Detect which cell encompasses the target text, then output its (X, Y) center coordinate. 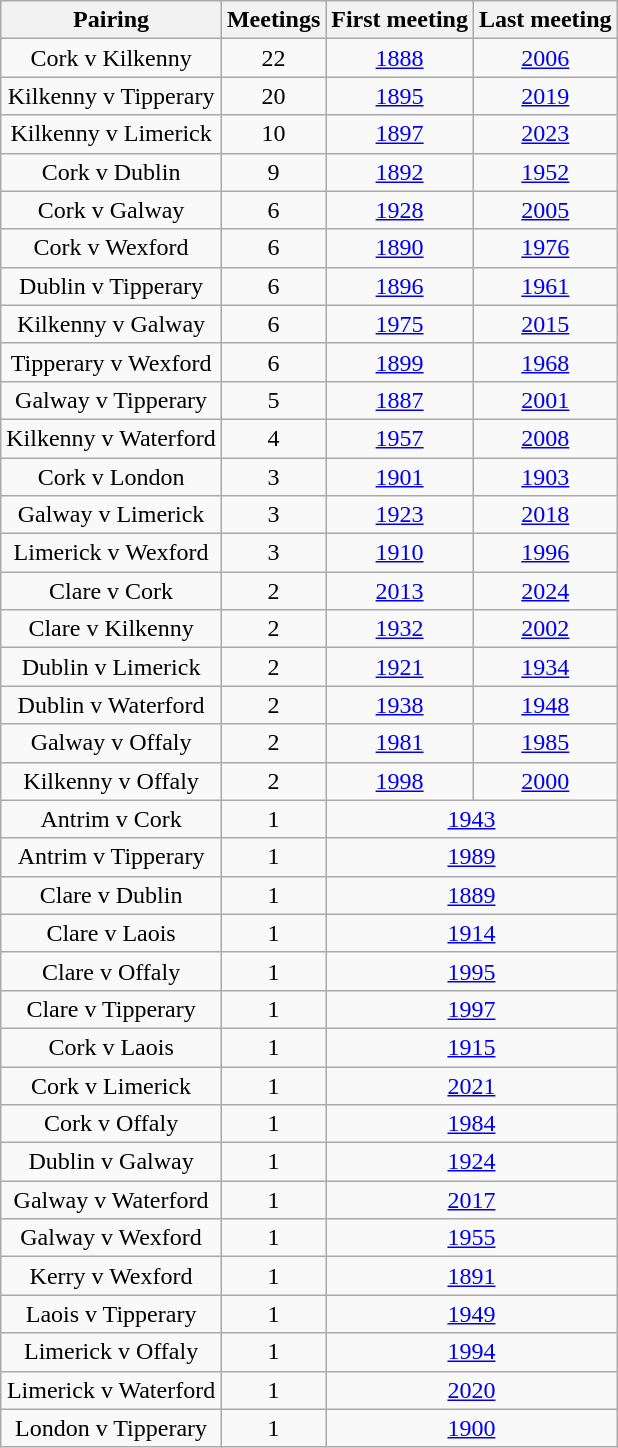
1901 (400, 477)
Clare v Cork (112, 591)
20 (273, 96)
2020 (472, 1390)
2021 (472, 1085)
5 (273, 400)
1943 (472, 819)
Kilkenny v Limerick (112, 134)
1955 (472, 1238)
10 (273, 134)
1928 (400, 210)
1891 (472, 1276)
Tipperary v Wexford (112, 362)
1915 (472, 1047)
Cork v Kilkenny (112, 58)
1996 (545, 553)
Antrim v Tipperary (112, 857)
1948 (545, 705)
Dublin v Waterford (112, 705)
1932 (400, 629)
1994 (472, 1352)
2001 (545, 400)
1961 (545, 286)
1995 (472, 971)
Kilkenny v Tipperary (112, 96)
Galway v Tipperary (112, 400)
4 (273, 438)
Clare v Kilkenny (112, 629)
1984 (472, 1124)
Limerick v Offaly (112, 1352)
2023 (545, 134)
2019 (545, 96)
Galway v Waterford (112, 1200)
2000 (545, 781)
Kerry v Wexford (112, 1276)
1910 (400, 553)
1892 (400, 172)
Antrim v Cork (112, 819)
Cork v Dublin (112, 172)
1897 (400, 134)
1895 (400, 96)
Dublin v Limerick (112, 667)
Cork v London (112, 477)
1900 (472, 1428)
2015 (545, 324)
2008 (545, 438)
1896 (400, 286)
1981 (400, 743)
1975 (400, 324)
1888 (400, 58)
Cork v Wexford (112, 248)
Cork v Laois (112, 1047)
Pairing (112, 20)
Clare v Tipperary (112, 1009)
1887 (400, 400)
2017 (472, 1200)
2002 (545, 629)
1997 (472, 1009)
Galway v Offaly (112, 743)
Limerick v Waterford (112, 1390)
1921 (400, 667)
Clare v Dublin (112, 895)
Limerick v Wexford (112, 553)
22 (273, 58)
Galway v Limerick (112, 515)
Galway v Wexford (112, 1238)
Clare v Laois (112, 933)
Kilkenny v Offaly (112, 781)
Cork v Galway (112, 210)
1968 (545, 362)
1923 (400, 515)
2024 (545, 591)
Kilkenny v Galway (112, 324)
Dublin v Tipperary (112, 286)
Kilkenny v Waterford (112, 438)
9 (273, 172)
1934 (545, 667)
1924 (472, 1162)
1889 (472, 895)
1985 (545, 743)
Laois v Tipperary (112, 1314)
1998 (400, 781)
2006 (545, 58)
1890 (400, 248)
1976 (545, 248)
Last meeting (545, 20)
Meetings (273, 20)
1914 (472, 933)
Cork v Offaly (112, 1124)
London v Tipperary (112, 1428)
Dublin v Galway (112, 1162)
1989 (472, 857)
1952 (545, 172)
2018 (545, 515)
2005 (545, 210)
First meeting (400, 20)
1957 (400, 438)
1938 (400, 705)
1903 (545, 477)
1899 (400, 362)
Clare v Offaly (112, 971)
2013 (400, 591)
Cork v Limerick (112, 1085)
1949 (472, 1314)
